Locate the cell with the specified text and output its (X, Y) center coordinate. 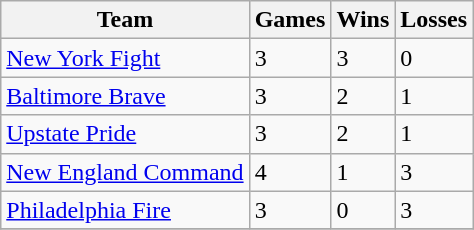
Losses (434, 20)
Team (125, 20)
4 (290, 172)
New York Fight (125, 58)
Baltimore Brave (125, 96)
New England Command (125, 172)
Philadelphia Fire (125, 210)
Wins (363, 20)
Upstate Pride (125, 134)
Games (290, 20)
